For the text-containing cell, return its midpoint in [x, y] coordinate format. 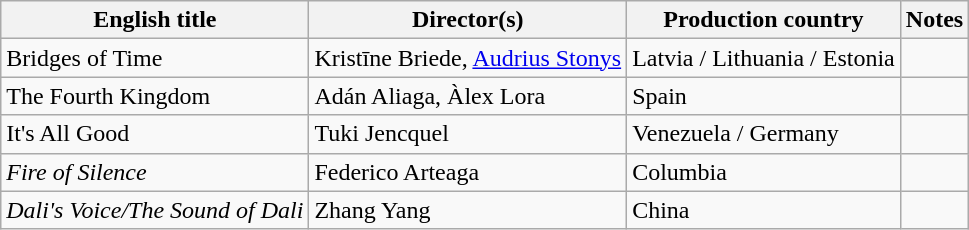
Director(s) [468, 20]
The Fourth Kingdom [155, 96]
Kristīne Briede, Audrius Stonys [468, 58]
Dali's Voice/The Sound of Dali [155, 210]
Notes [934, 20]
Spain [764, 96]
Zhang Yang [468, 210]
English title [155, 20]
Fire of Silence [155, 172]
Columbia [764, 172]
Adán Aliaga, Àlex Lora [468, 96]
China [764, 210]
Venezuela / Germany [764, 134]
It's All Good [155, 134]
Federico Arteaga [468, 172]
Latvia / Lithuania / Estonia [764, 58]
Bridges of Time [155, 58]
Production country [764, 20]
Tuki Jencquel [468, 134]
